Scan for the cell matching the given text and deliver its [x, y] coordinate at center. 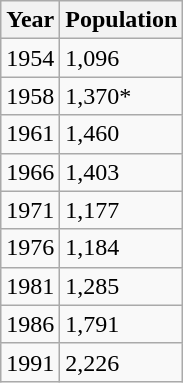
1986 [30, 324]
1958 [30, 96]
1,184 [122, 248]
1961 [30, 134]
1,791 [122, 324]
1,460 [122, 134]
1991 [30, 362]
1,177 [122, 210]
1,096 [122, 58]
1,403 [122, 172]
1,370* [122, 96]
1954 [30, 58]
1976 [30, 248]
1966 [30, 172]
1,285 [122, 286]
1981 [30, 286]
2,226 [122, 362]
Year [30, 20]
Population [122, 20]
1971 [30, 210]
